Capture the cell that displays the provided text and extract its [x, y] central coordinate. 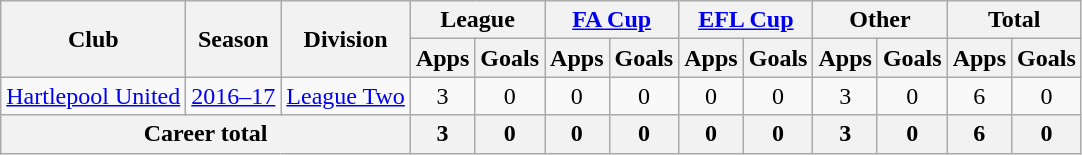
League Two [346, 96]
League [477, 20]
EFL Cup [746, 20]
Other [880, 20]
Division [346, 39]
2016–17 [234, 96]
Hartlepool United [94, 96]
FA Cup [612, 20]
Season [234, 39]
Total [1014, 20]
Career total [206, 134]
Club [94, 39]
